From the cell containing the given text, extract its center point as (X, Y) coordinate. 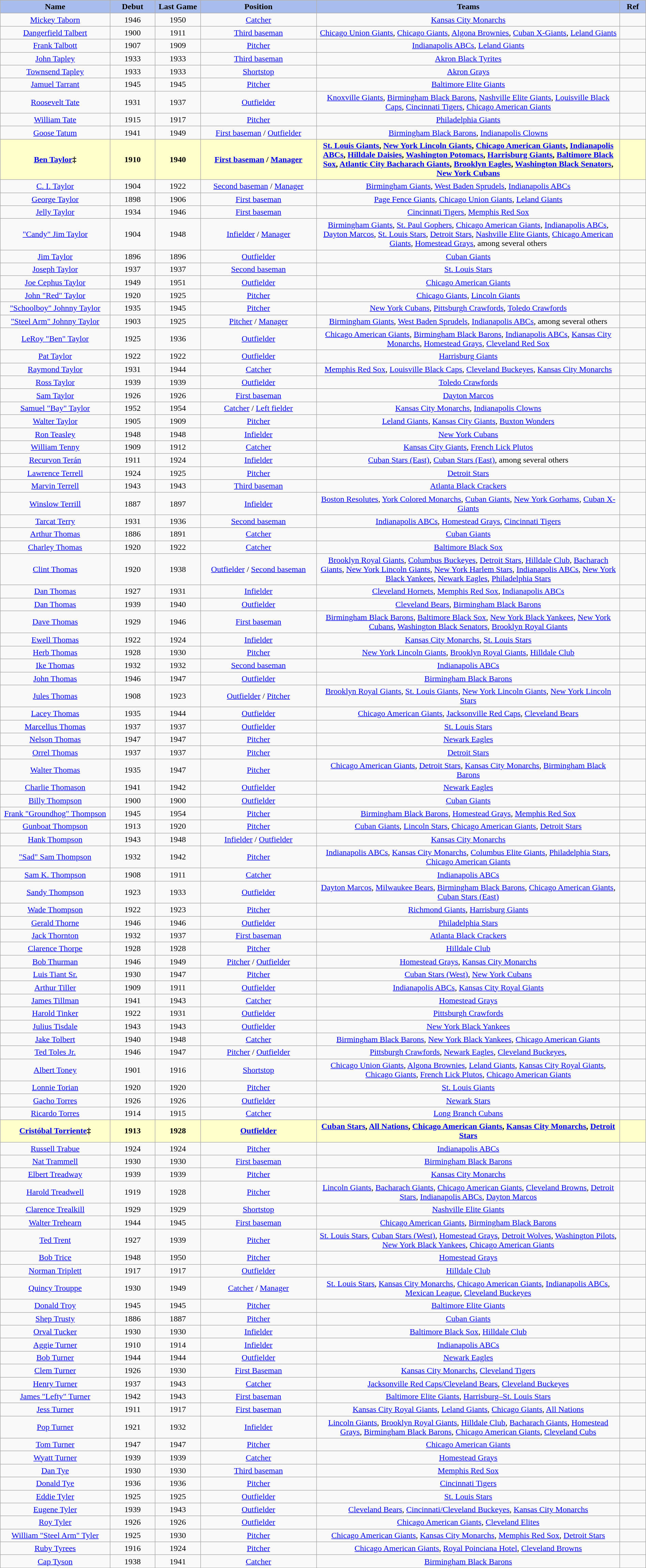
Harold Tinker (55, 1013)
Orrel Thomas (55, 752)
Indianapolis ABCs, Leland Giants (468, 46)
Birmingham Giants, West Baden Sprudels, Indianapolis ABCs, among several others (468, 321)
1912 (178, 447)
1921 (133, 1427)
Outfielder / Pitcher (258, 696)
Nelson Thomas (55, 740)
Luis Tiant Sr. (55, 975)
Lincoln Giants, Bacharach Giants, Chicago American Giants, Cleveland Browns, Detroit Stars, Indianapolis ABCs, Dayton Marcos (468, 1192)
Clem Turner (55, 1370)
1898 (133, 199)
Sam Taylor (55, 395)
Cincinnati Tigers, Memphis Red Sox (468, 212)
Indianapolis ABCs, Kansas City Monarchs, Columbus Elite Giants, Philadelphia Stars, Chicago American Giants (468, 857)
Indianapolis ABCs, Homestead Grays, Cincinnati Tigers (468, 521)
Ref (633, 7)
1906 (178, 199)
Newark Stars (468, 1100)
Chicago American Giants, Kansas City Monarchs, Memphis Red Sox, Detroit Stars (468, 1535)
Kansas City Royal Giants, Leland Giants, Chicago Giants, All Nations (468, 1410)
Debut (133, 7)
Chicago Union Giants, Chicago Giants, Algona Brownies, Cuban X-Giants, Leland Giants (468, 33)
Chicago Giants, Lincoln Giants (468, 295)
Pat Taylor (55, 356)
Nashville Elite Giants (468, 1210)
Second baseman / Manager (258, 186)
Cuban Stars (West), New York Cubans (468, 975)
Roy Tyler (55, 1522)
Harold Treadwell (55, 1192)
Homestead Grays, Kansas City Monarchs (468, 962)
Chicago American Giants, Detroit Stars, Kansas City Monarchs, Birmingham Black Barons (468, 770)
Catcher / Manager (258, 1288)
James "Lefty" Turner (55, 1397)
John "Red" Taylor (55, 295)
New York Lincoln Giants, Brooklyn Royal Giants, Hilldale Club (468, 652)
1952 (133, 408)
Page Fence Giants, Chicago Union Giants, Leland Giants (468, 199)
Albert Toney (55, 1070)
Teams (468, 7)
Brooklyn Royal Giants, St. Louis Giants, New York Lincoln Giants, New York Lincoln Stars (468, 696)
"Candy" Jim Taylor (55, 234)
Memphis Red Sox, Louisville Black Caps, Cleveland Buckeyes, Kansas City Monarchs (468, 369)
Quincy Trouppe (55, 1288)
Wyatt Turner (55, 1458)
Cleveland Bears, Cincinnati/Cleveland Buckeyes, Kansas City Monarchs (468, 1509)
Ricardo Torres (55, 1113)
Cincinnati Tigers (468, 1484)
1901 (133, 1070)
Akron Grays (468, 72)
James Tillman (55, 1000)
New York Cubans (468, 434)
Ike Thomas (55, 665)
1934 (133, 212)
Walter Taylor (55, 421)
Outfielder / Second baseman (258, 569)
Philadelphia Giants (468, 120)
Pittsburgh Crawfords (468, 1013)
Charlie Thomason (55, 788)
Billy Thompson (55, 801)
Dayton Marcos (468, 395)
Jack Thornton (55, 936)
Baltimore Elite Giants, Harrisburg–St. Louis Stars (468, 1397)
Ted Toles Jr. (55, 1052)
Lonnie Torian (55, 1087)
Orval Tucker (55, 1332)
Hank Thompson (55, 839)
Gacho Torres (55, 1100)
Julius Tisdale (55, 1026)
Kansas City Monarchs, St. Louis Stars (468, 639)
Nat Trammell (55, 1162)
Gunboat Thompson (55, 826)
Cuban Stars (East), Cuban Stars (East), among several others (468, 460)
First baseman / Manager (258, 159)
Ewell Thomas (55, 639)
Pitcher / Manager (258, 321)
Bob Turner (55, 1357)
Ted Trent (55, 1240)
Goose Tatum (55, 133)
First Baseman (258, 1370)
William Tenny (55, 447)
Joe Cephus Taylor (55, 282)
C. I. Taylor (55, 186)
Birmingham Black Barons, Indianapolis Clowns (468, 133)
Boston Resolutes, York Colored Monarchs, Cuban Giants, New York Gorhams, Cuban X-Giants (468, 503)
St. Louis Giants (468, 1087)
Walter Thomas (55, 770)
Last Game (178, 7)
Position (258, 7)
Charley Thomas (55, 547)
Clarence Thorpe (55, 949)
New York Black Yankees (468, 1026)
First baseman / Outfielder (258, 133)
1919 (133, 1192)
Bob Thurman (55, 962)
Norman Triplett (55, 1271)
Jess Turner (55, 1410)
Joseph Taylor (55, 269)
Chicago American Giants, Jacksonville Red Caps, Cleveland Bears (468, 714)
Walter Trehearn (55, 1223)
Chicago American Giants, Birmingham Black Barons (468, 1223)
Frank "Groundhog" Thompson (55, 813)
Cuban Giants, Lincoln Stars, Chicago American Giants, Detroit Stars (468, 826)
Elbert Treadway (55, 1175)
New York Cubans, Pittsburgh Crawfords, Toledo Crawfords (468, 308)
Ruby Tyrees (55, 1548)
St. Louis Stars, Kansas City Monarchs, Chicago American Giants, Indianapolis ABCs, Mexican League, Cleveland Buckeyes (468, 1288)
Eugene Tyler (55, 1509)
Richmond Giants, Harrisburg Giants (468, 910)
Cleveland Bears, Birmingham Black Barons (468, 604)
Marcellus Thomas (55, 727)
1951 (178, 282)
Chicago Union Giants, Algona Brownies, Leland Giants, Kansas City Royal Giants, Chicago Giants, French Lick Plutos, Chicago American Giants (468, 1070)
Clint Thomas (55, 569)
Roosevelt Tate (55, 102)
Memphis Red Sox (468, 1471)
Donald Tye (55, 1484)
Raymond Taylor (55, 369)
Kansas City Giants, French Lick Plutos (468, 447)
John Tapley (55, 59)
"Steel Arm" Johnny Taylor (55, 321)
Philadelphia Stars (468, 923)
Chicago American Giants, Royal Poinciana Hotel, Cleveland Browns (468, 1548)
Cap Tyson (55, 1561)
Indianapolis ABCs, Kansas City Royal Giants (468, 988)
Jim Taylor (55, 257)
Baltimore Black Sox (468, 547)
Dave Thomas (55, 622)
Sam K. Thompson (55, 874)
1907 (133, 46)
Baltimore Black Sox, Hilldale Club (468, 1332)
Kansas City Monarchs, Cleveland Tigers (468, 1370)
Cristóbal Torriente‡ (55, 1131)
Arthur Tiller (55, 988)
Jacksonville Red Caps/Cleveland Bears, Cleveland Buckeyes (468, 1383)
Chicago American Giants, Cleveland Elites (468, 1522)
Gerald Thorne (55, 923)
Samuel "Bay" Taylor (55, 408)
Clarence Trealkill (55, 1210)
Dayton Marcos, Milwaukee Bears, Birmingham Black Barons, Chicago American Giants, Cuban Stars (East) (468, 892)
John Thomas (55, 678)
William Tate (55, 120)
Jake Tolbert (55, 1039)
Cuban Stars, All Nations, Chicago American Giants, Kansas City Monarchs, Detroit Stars (468, 1131)
Eddie Tyler (55, 1496)
Tarcat Terry (55, 521)
Cleveland Hornets, Memphis Red Sox, Indianapolis ABCs (468, 591)
Sandy Thompson (55, 892)
Henry Turner (55, 1383)
Jamuel Tarrant (55, 84)
Bob Trice (55, 1258)
Birmingham Black Barons, Homestead Grays, Memphis Red Sox (468, 813)
Name (55, 7)
Birmingham Black Barons, Baltimore Black Sox, New York Black Yankees, New York Cubans, Washington Black Senators, Brooklyn Royal Giants (468, 622)
Marvin Terrell (55, 486)
Birmingham Black Barons, New York Black Yankees, Chicago American Giants (468, 1039)
Dan Tye (55, 1471)
1897 (178, 503)
LeRoy "Ben" Taylor (55, 339)
Arthur Thomas (55, 534)
Recurvon Terán (55, 460)
Aggie Turner (55, 1345)
Mickey Taborn (55, 20)
"Sad" Sam Thompson (55, 857)
Leland Giants, Kansas City Giants, Buxton Wonders (468, 421)
Harrisburg Giants (468, 356)
Birmingham Giants, West Baden Sprudels, Indianapolis ABCs (468, 186)
Long Branch Cubans (468, 1113)
Wade Thompson (55, 910)
Winslow Terrill (55, 503)
Donald Troy (55, 1306)
Pittsburgh Crawfords, Newark Eagles, Cleveland Buckeyes, (468, 1052)
Ross Taylor (55, 382)
Catcher / Left fielder (258, 408)
Townsend Tapley (55, 72)
George Taylor (55, 199)
Jelly Taylor (55, 212)
Lacey Thomas (55, 714)
Infielder / Manager (258, 234)
Chicago American Giants, Birmingham Black Barons, Indianapolis ABCs, Kansas City Monarchs, Homestead Grays, Cleveland Red Sox (468, 339)
Infielder / Outfielder (258, 839)
Ben Taylor‡ (55, 159)
1905 (133, 421)
William "Steel Arm" Tyler (55, 1535)
Knoxville Giants, Birmingham Black Barons, Nashville Elite Giants, Louisville Black Caps, Cincinnati Tigers, Chicago American Giants (468, 102)
Russell Trabue (55, 1148)
"Schoolboy" Johnny Taylor (55, 308)
Tom Turner (55, 1445)
Frank Talbott (55, 46)
Jules Thomas (55, 696)
Akron Black Tyrites (468, 59)
1891 (178, 534)
Herb Thomas (55, 652)
St. Louis Stars, Cuban Stars (West), Homestead Grays, Detroit Wolves, Washington Pilots, New York Black Yankees, Chicago American Giants (468, 1240)
1903 (133, 321)
Dangerfield Talbert (55, 33)
Ron Teasley (55, 434)
Lawrence Terrell (55, 473)
Toledo Crawfords (468, 382)
Pop Turner (55, 1427)
Shep Trusty (55, 1319)
Kansas City Monarchs, Indianapolis Clowns (468, 408)
